Pinpoint the cell where the given text exists, returning its [X, Y] midpoint coordinate. 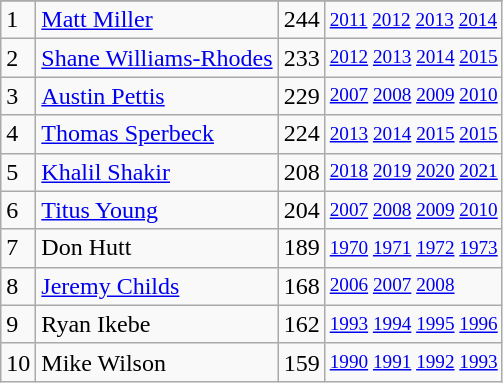
Shane Williams-Rhodes [157, 58]
2018 2019 2020 2021 [414, 172]
2012 2013 2014 2015 [414, 58]
1993 1994 1995 1996 [414, 324]
Don Hutt [157, 248]
Thomas Sperbeck [157, 134]
2006 2007 2008 [414, 286]
Austin Pettis [157, 96]
204 [302, 210]
5 [18, 172]
1970 1971 1972 1973 [414, 248]
2 [18, 58]
224 [302, 134]
6 [18, 210]
244 [302, 20]
4 [18, 134]
233 [302, 58]
Mike Wilson [157, 362]
229 [302, 96]
168 [302, 286]
9 [18, 324]
159 [302, 362]
Ryan Ikebe [157, 324]
Jeremy Childs [157, 286]
1 [18, 20]
2011 2012 2013 2014 [414, 20]
Khalil Shakir [157, 172]
162 [302, 324]
1990 1991 1992 1993 [414, 362]
7 [18, 248]
Matt Miller [157, 20]
3 [18, 96]
8 [18, 286]
208 [302, 172]
10 [18, 362]
Titus Young [157, 210]
189 [302, 248]
2013 2014 2015 2015 [414, 134]
